From the cell containing the given text, extract its center point as (X, Y) coordinate. 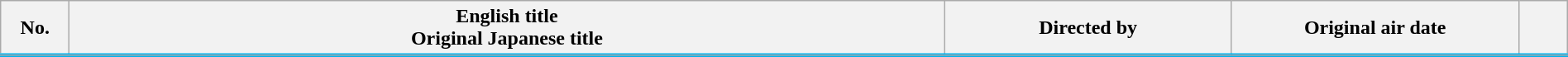
Original air date (1374, 28)
No. (35, 28)
Directed by (1088, 28)
English titleOriginal Japanese title (507, 28)
